Return the [X, Y] coordinate for the center point of the cell that contains the specified text.  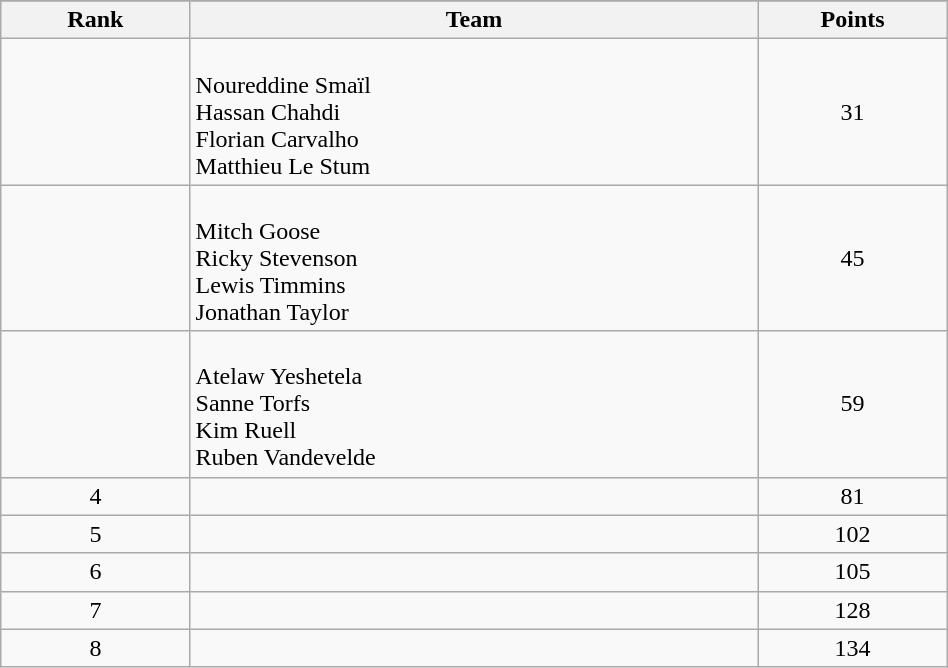
134 [852, 648]
59 [852, 404]
Rank [96, 20]
6 [96, 572]
102 [852, 534]
Atelaw YeshetelaSanne TorfsKim RuellRuben Vandevelde [474, 404]
81 [852, 496]
105 [852, 572]
Points [852, 20]
45 [852, 258]
31 [852, 112]
5 [96, 534]
128 [852, 610]
4 [96, 496]
Mitch GooseRicky StevensonLewis TimminsJonathan Taylor [474, 258]
8 [96, 648]
Team [474, 20]
Noureddine SmaïlHassan ChahdiFlorian CarvalhoMatthieu Le Stum [474, 112]
7 [96, 610]
